Return the (X, Y) coordinate for the center point of the cell that contains the specified text.  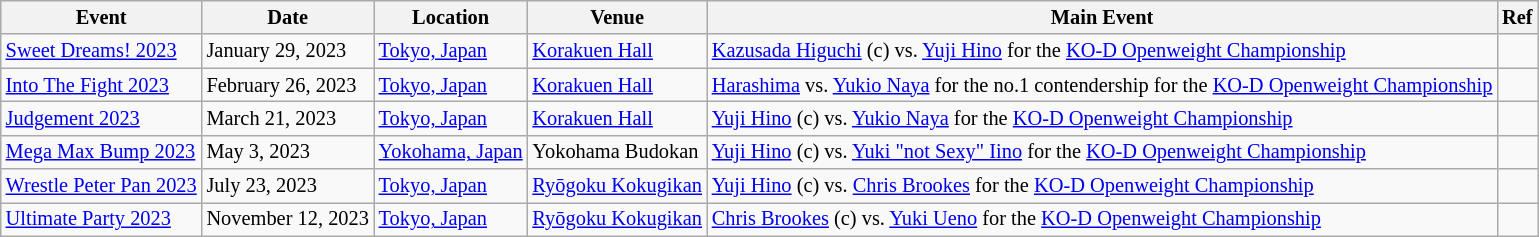
Yokohama, Japan (451, 152)
Date (288, 17)
Yuji Hino (c) vs. Yuki "not Sexy" Iino for the KO-D Openweight Championship (1102, 152)
Kazusada Higuchi (c) vs. Yuji Hino for the KO-D Openweight Championship (1102, 51)
Sweet Dreams! 2023 (102, 51)
Venue (616, 17)
Yokohama Budokan (616, 152)
Yuji Hino (c) vs. Chris Brookes for the KO-D Openweight Championship (1102, 186)
Judgement 2023 (102, 118)
July 23, 2023 (288, 186)
February 26, 2023 (288, 85)
Yuji Hino (c) vs. Yukio Naya for the KO-D Openweight Championship (1102, 118)
January 29, 2023 (288, 51)
Mega Max Bump 2023 (102, 152)
November 12, 2023 (288, 219)
Wrestle Peter Pan 2023 (102, 186)
Into The Fight 2023 (102, 85)
March 21, 2023 (288, 118)
May 3, 2023 (288, 152)
Harashima vs. Yukio Naya for the no.1 contendership for the KO-D Openweight Championship (1102, 85)
Main Event (1102, 17)
Ref (1517, 17)
Event (102, 17)
Chris Brookes (c) vs. Yuki Ueno for the KO-D Openweight Championship (1102, 219)
Location (451, 17)
Ultimate Party 2023 (102, 219)
